Detect which cell encompasses the target text, then output its [X, Y] center coordinate. 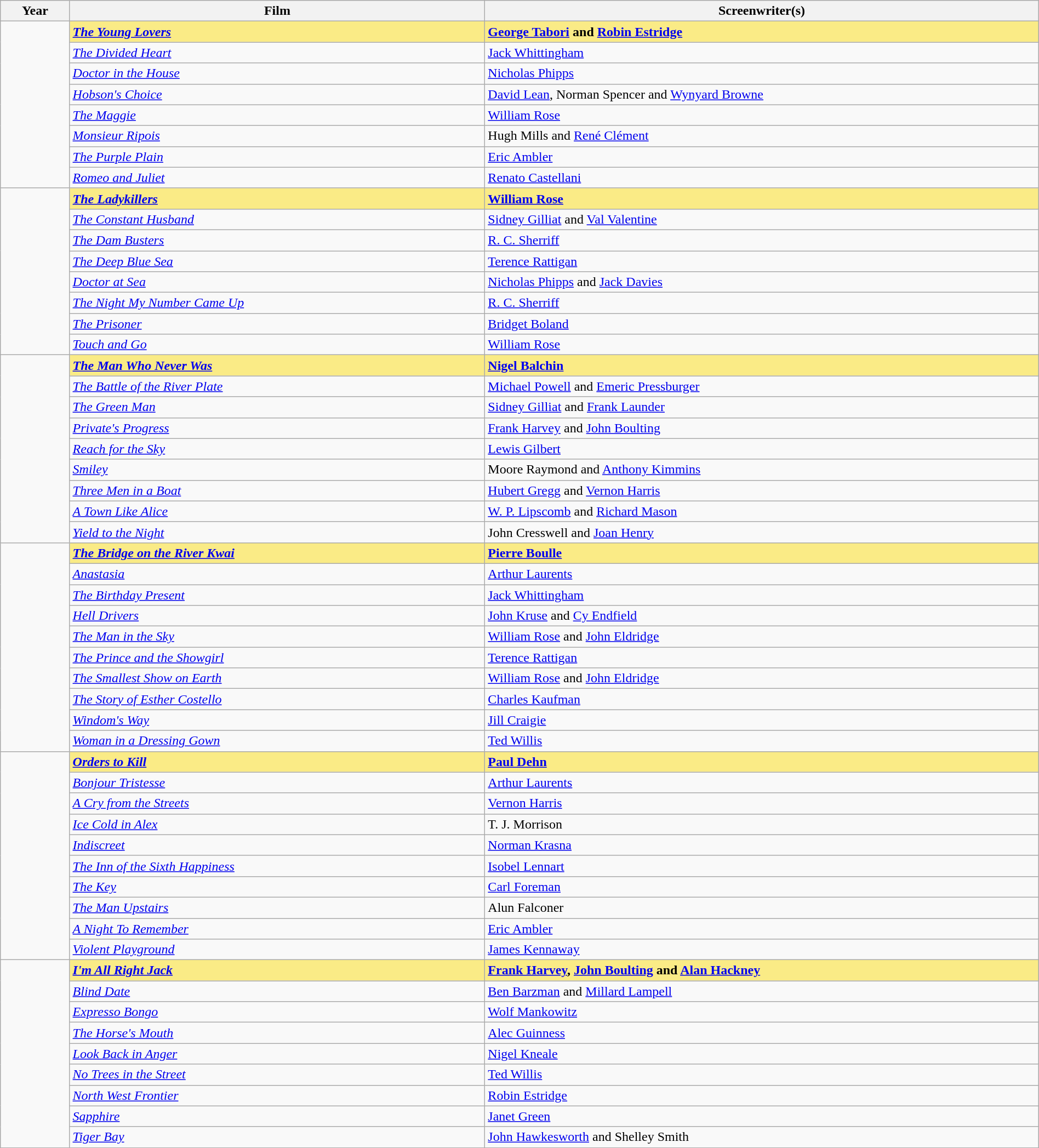
George Tabori and Robin Estridge [762, 32]
Jill Craigie [762, 720]
John Cresswell and Joan Henry [762, 532]
Look Back in Anger [277, 1054]
The Purple Plain [277, 157]
Wolf Mankowitz [762, 1012]
Screenwriter(s) [762, 11]
Nicholas Phipps and Jack Davies [762, 282]
W. P. Lipscomb and Richard Mason [762, 511]
Nicholas Phipps [762, 73]
The Man Who Never Was [277, 365]
Lewis Gilbert [762, 449]
The Key [277, 887]
The Prisoner [277, 324]
Yield to the Night [277, 532]
A Cry from the Streets [277, 803]
The Story of Esther Costello [277, 699]
The Deep Blue Sea [277, 261]
Bridget Boland [762, 324]
John Kruse and Cy Endfield [762, 616]
Private's Progress [277, 428]
A Town Like Alice [277, 511]
Hugh Mills and René Clément [762, 136]
David Lean, Norman Spencer and Wynyard Browne [762, 94]
The Smallest Show on Earth [277, 678]
The Man in the Sky [277, 637]
Nigel Kneale [762, 1054]
The Prince and the Showgirl [277, 658]
Blind Date [277, 991]
Hubert Gregg and Vernon Harris [762, 490]
The Divided Heart [277, 53]
The Bridge on the River Kwai [277, 553]
Isobel Lennart [762, 866]
The Young Lovers [277, 32]
Orders to Kill [277, 762]
The Night My Number Came Up [277, 303]
Michael Powell and Emeric Pressburger [762, 386]
The Inn of the Sixth Happiness [277, 866]
I'm All Right Jack [277, 970]
Norman Krasna [762, 845]
The Dam Busters [277, 240]
The Constant Husband [277, 219]
Vernon Harris [762, 803]
The Ladykillers [277, 198]
The Green Man [277, 407]
North West Frontier [277, 1095]
Woman in a Dressing Gown [277, 741]
Nigel Balchin [762, 365]
Year [35, 11]
Tiger Bay [277, 1137]
Robin Estridge [762, 1095]
Windom's Way [277, 720]
No Trees in the Street [277, 1075]
Frank Harvey and John Boulting [762, 428]
Renato Castellani [762, 178]
Sidney Gilliat and Val Valentine [762, 219]
Alun Falconer [762, 907]
Frank Harvey, John Boulting and Alan Hackney [762, 970]
Alec Guinness [762, 1033]
Doctor at Sea [277, 282]
The Man Upstairs [277, 907]
Sidney Gilliat and Frank Launder [762, 407]
Anastasia [277, 574]
Pierre Boulle [762, 553]
Janet Green [762, 1116]
Romeo and Juliet [277, 178]
Monsieur Ripois [277, 136]
John Hawkesworth and Shelley Smith [762, 1137]
T. J. Morrison [762, 824]
Indiscreet [277, 845]
Ice Cold in Alex [277, 824]
Moore Raymond and Anthony Kimmins [762, 470]
Hobson's Choice [277, 94]
Smiley [277, 470]
Three Men in a Boat [277, 490]
Charles Kaufman [762, 699]
Paul Dehn [762, 762]
Ben Barzman and Millard Lampell [762, 991]
Violent Playground [277, 950]
Film [277, 11]
James Kennaway [762, 950]
Sapphire [277, 1116]
The Birthday Present [277, 595]
Bonjour Tristesse [277, 783]
Expresso Bongo [277, 1012]
Touch and Go [277, 345]
The Maggie [277, 115]
Doctor in the House [277, 73]
Carl Foreman [762, 887]
The Battle of the River Plate [277, 386]
Reach for the Sky [277, 449]
Hell Drivers [277, 616]
A Night To Remember [277, 929]
The Horse's Mouth [277, 1033]
